From the cell containing the given text, extract its center point as [x, y] coordinate. 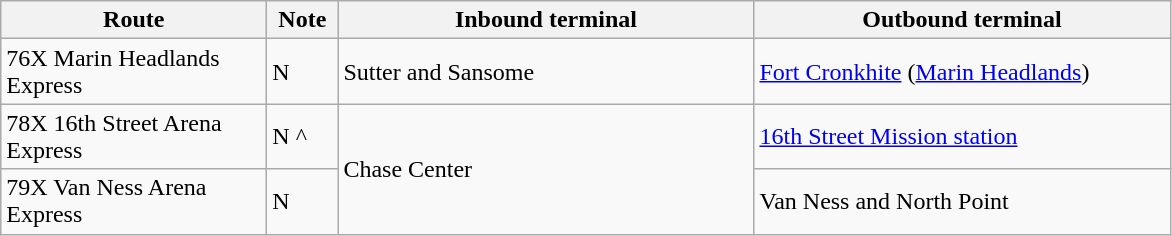
Inbound terminal [546, 20]
79X Van Ness Arena Express [134, 202]
Note [302, 20]
76X Marin Headlands Express [134, 72]
Van Ness and North Point [962, 202]
Route [134, 20]
Outbound terminal [962, 20]
N ^ [302, 136]
Fort Cronkhite (Marin Headlands) [962, 72]
Chase Center [546, 169]
Sutter and Sansome [546, 72]
16th Street Mission station [962, 136]
78X 16th Street Arena Express [134, 136]
